Scan for the cell matching the given text and deliver its [x, y] coordinate at center. 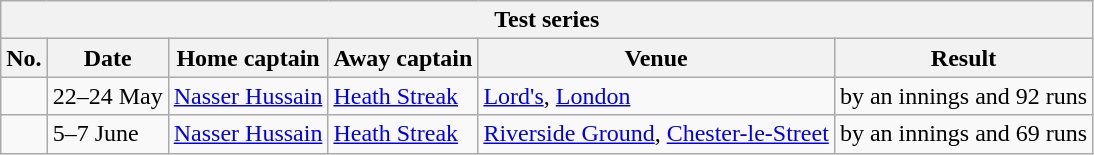
Result [963, 58]
Date [108, 58]
5–7 June [108, 134]
22–24 May [108, 96]
by an innings and 69 runs [963, 134]
Test series [547, 20]
Away captain [403, 58]
Venue [656, 58]
Lord's, London [656, 96]
Riverside Ground, Chester-le-Street [656, 134]
Home captain [248, 58]
No. [24, 58]
by an innings and 92 runs [963, 96]
